Return the [X, Y] coordinate for the center point of the cell that contains the specified text.  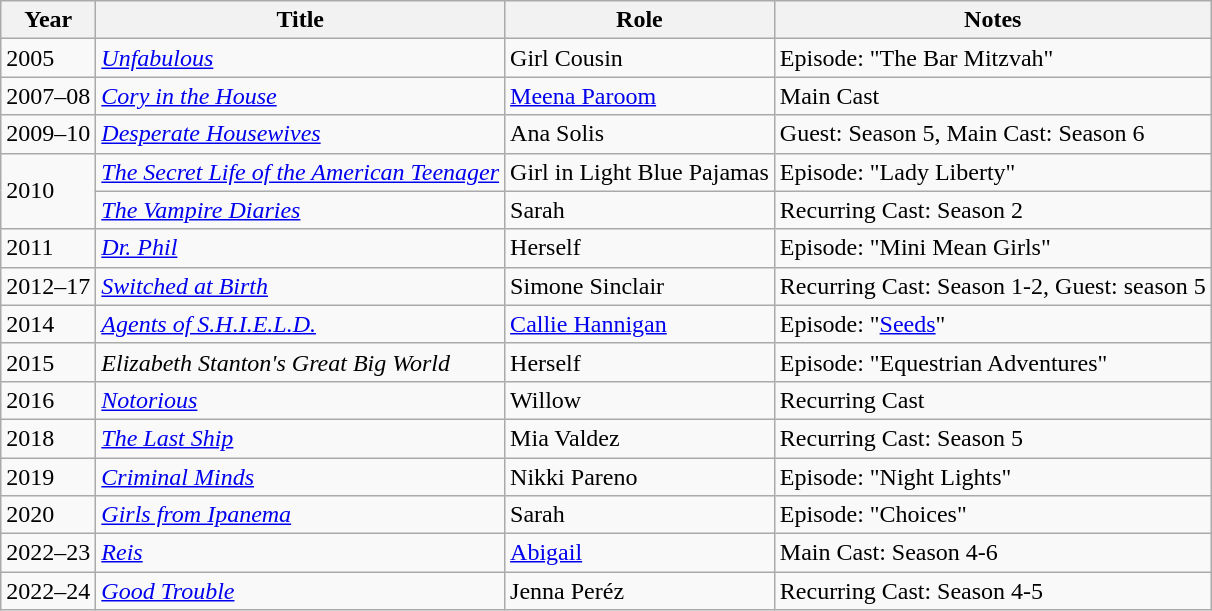
Recurring Cast: Season 2 [992, 210]
2011 [48, 248]
2014 [48, 324]
2015 [48, 362]
The Last Ship [300, 438]
2007–08 [48, 96]
Meena Paroom [640, 96]
Girl Cousin [640, 58]
Abigail [640, 553]
Jenna Peréz [640, 591]
2016 [48, 400]
Episode: "Equestrian Adventures" [992, 362]
Recurring Cast [992, 400]
Episode: "Mini Mean Girls" [992, 248]
Criminal Minds [300, 477]
Unfabulous [300, 58]
Role [640, 20]
Recurring Cast: Season 5 [992, 438]
Nikki Pareno [640, 477]
Dr. Phil [300, 248]
2022–24 [48, 591]
Ana Solis [640, 134]
2005 [48, 58]
Simone Sinclair [640, 286]
2019 [48, 477]
Episode: "Seeds" [992, 324]
Girls from Ipanema [300, 515]
Main Cast: Season 4-6 [992, 553]
Switched at Birth [300, 286]
Title [300, 20]
2018 [48, 438]
Episode: "Night Lights" [992, 477]
Main Cast [992, 96]
Reis [300, 553]
Girl in Light Blue Pajamas [640, 172]
Good Trouble [300, 591]
2012–17 [48, 286]
Year [48, 20]
Mia Valdez [640, 438]
Willow [640, 400]
Agents of S.H.I.E.L.D. [300, 324]
2020 [48, 515]
Episode: "Choices" [992, 515]
Episode: "The Bar Mitzvah" [992, 58]
Guest: Season 5, Main Cast: Season 6 [992, 134]
2010 [48, 191]
Recurring Cast: Season 4-5 [992, 591]
Recurring Cast: Season 1-2, Guest: season 5 [992, 286]
Desperate Housewives [300, 134]
Callie Hannigan [640, 324]
The Vampire Diaries [300, 210]
Notorious [300, 400]
Episode: "Lady Liberty" [992, 172]
The Secret Life of the American Teenager [300, 172]
Cory in the House [300, 96]
2009–10 [48, 134]
Notes [992, 20]
2022–23 [48, 553]
Elizabeth Stanton's Great Big World [300, 362]
